Extract the (X, Y) coordinate from the center of the cell holding the provided text.  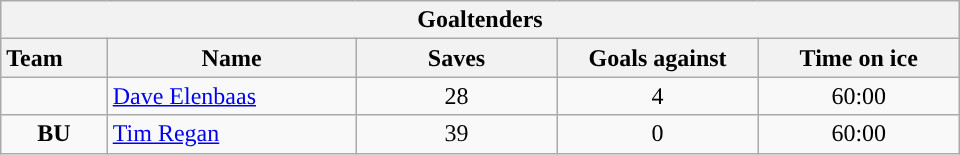
Saves (456, 58)
4 (658, 96)
Team (54, 58)
39 (456, 134)
Goaltenders (480, 20)
Time on ice (858, 58)
Dave Elenbaas (232, 96)
Tim Regan (232, 134)
28 (456, 96)
BU (54, 134)
Goals against (658, 58)
0 (658, 134)
Name (232, 58)
